Find where the given text appears and provide that cell's center as [X, Y] coordinate. 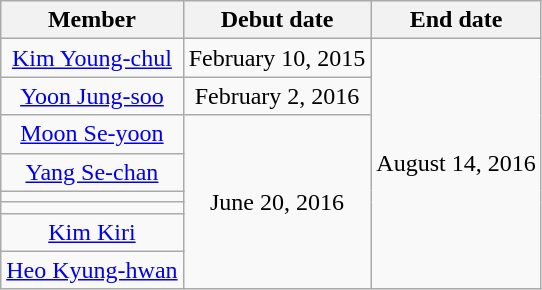
Member [92, 20]
February 2, 2016 [277, 96]
Yoon Jung-soo [92, 96]
Heo Kyung-hwan [92, 270]
Kim Kiri [92, 232]
Yang Se-chan [92, 172]
Moon Se-yoon [92, 134]
End date [456, 20]
Debut date [277, 20]
June 20, 2016 [277, 202]
Kim Young-chul [92, 58]
February 10, 2015 [277, 58]
August 14, 2016 [456, 164]
